Provide the [X, Y] coordinate of the cell's center where the given text is located.  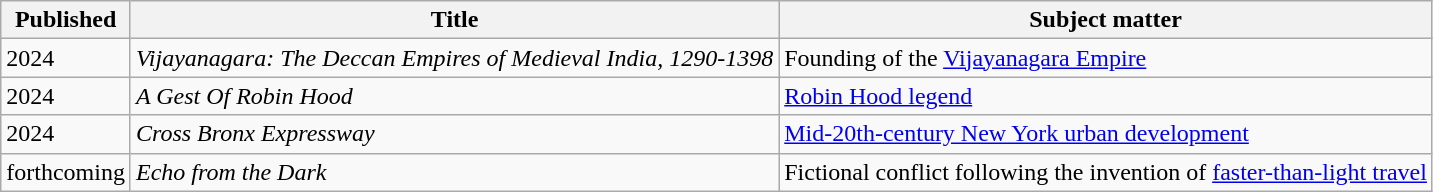
forthcoming [66, 172]
Robin Hood legend [1106, 96]
Echo from the Dark [454, 172]
Cross Bronx Expressway [454, 134]
Fictional conflict following the invention of faster-than-light travel [1106, 172]
Subject matter [1106, 20]
Mid-20th-century New York urban development [1106, 134]
Published [66, 20]
Vijayanagara: The Deccan Empires of Medieval India, 1290-1398 [454, 58]
Founding of the Vijayanagara Empire [1106, 58]
A Gest Of Robin Hood [454, 96]
Title [454, 20]
